Determine the (x, y) coordinate at the center of the cell enclosing the given text.  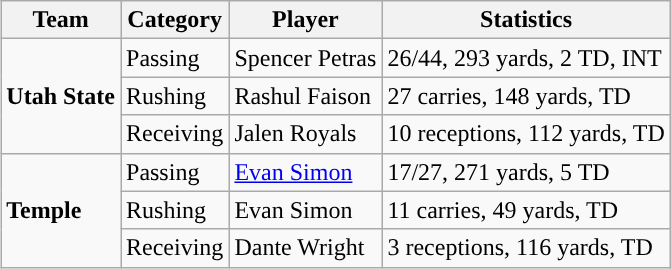
Utah State (61, 96)
Rashul Faison (306, 96)
Dante Wright (306, 248)
17/27, 271 yards, 5 TD (526, 172)
27 carries, 148 yards, TD (526, 96)
Player (306, 20)
11 carries, 49 yards, TD (526, 210)
Team (61, 20)
Category (174, 20)
26/44, 293 yards, 2 TD, INT (526, 58)
Jalen Royals (306, 134)
10 receptions, 112 yards, TD (526, 134)
Spencer Petras (306, 58)
3 receptions, 116 yards, TD (526, 248)
Statistics (526, 20)
Temple (61, 210)
